For the text-containing cell, return its midpoint in [X, Y] coordinate format. 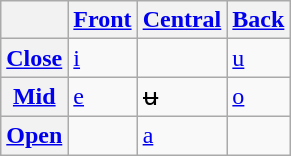
a [182, 135]
u [258, 58]
Back [258, 20]
i [102, 58]
Open [34, 135]
Central [182, 20]
ʉ [182, 97]
Close [34, 58]
o [258, 97]
Mid [34, 97]
e [102, 97]
Front [102, 20]
